Search for the cell housing the specified text and yield its (x, y) center coordinate. 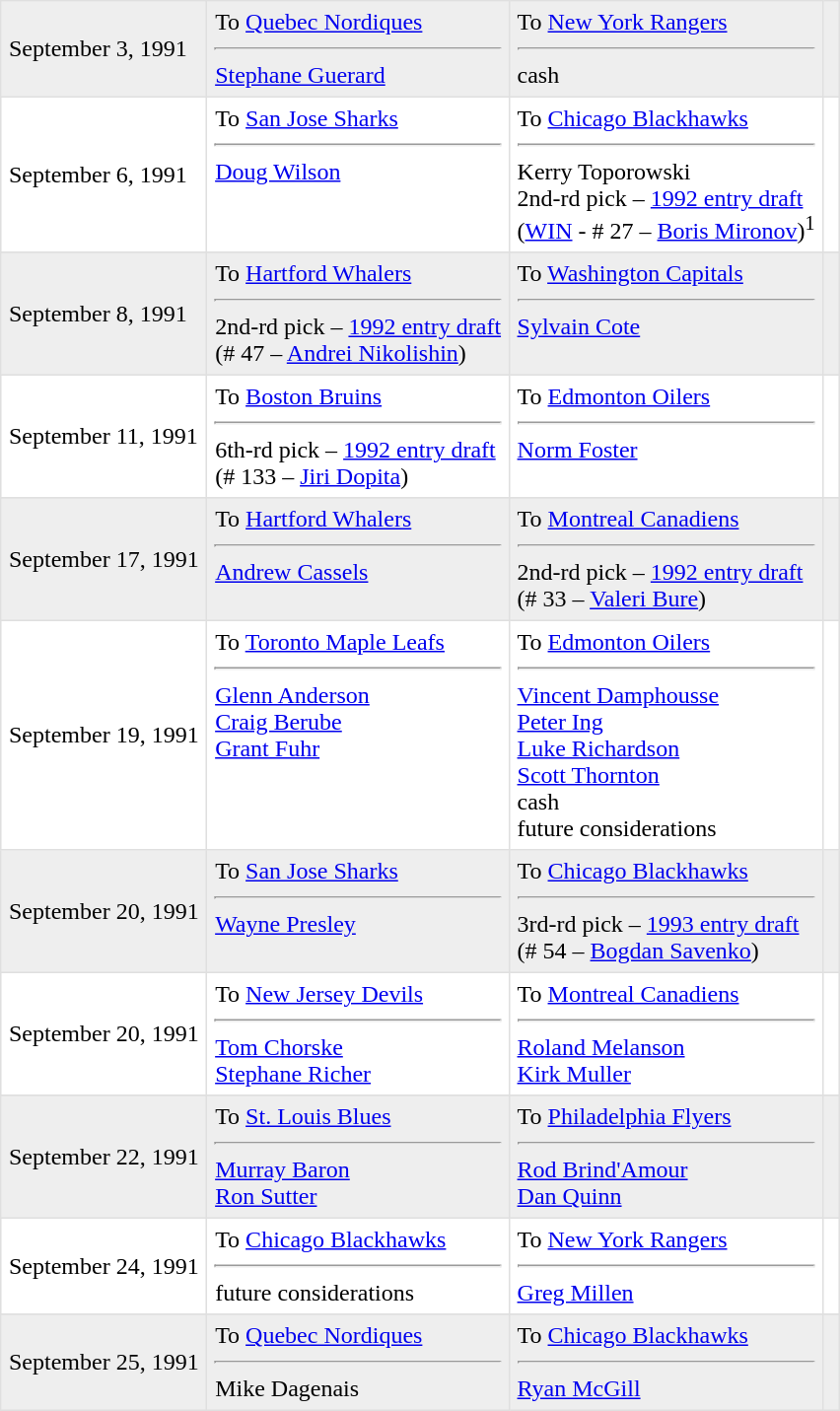
To New York RangersGreg Millen (665, 1267)
To Edmonton OilersVincent DamphoussePeter IngLuke RichardsonScott Thorntoncashfuture considerations (665, 736)
To New Jersey DevilsTom ChorskeStephane Richer (358, 1034)
To St. Louis BluesMurray BaronRon Sutter (358, 1157)
To Chicago BlackhawksRyan McGill (665, 1363)
September 11, 1991 (105, 437)
September 24, 1991 (105, 1267)
September 22, 1991 (105, 1157)
To Quebec NordiquesStephane Guerard (358, 49)
To Boston Bruins6th-rd pick – 1992 entry draft(# 133 – Jiri Dopita) (358, 437)
To San Jose SharksDoug Wilson (358, 175)
To Chicago Blackhawksfuture considerations (358, 1267)
To Hartford Whalers2nd-rd pick – 1992 entry draft(# 47 – Andrei Nikolishin) (358, 314)
September 8, 1991 (105, 314)
To New York Rangerscash (665, 49)
September 25, 1991 (105, 1363)
To Washington CapitalsSylvain Cote (665, 314)
September 19, 1991 (105, 736)
September 3, 1991 (105, 49)
September 6, 1991 (105, 175)
To Montreal Canadiens2nd-rd pick – 1992 entry draft(# 33 – Valeri Bure) (665, 559)
To Chicago BlackhawksKerry Toporowski2nd-rd pick – 1992 entry draft(WIN - # 27 – Boris Mironov)1 (665, 175)
To Montreal CanadiensRoland MelansonKirk Muller (665, 1034)
To Quebec NordiquesMike Dagenais (358, 1363)
To Philadelphia FlyersRod Brind'AmourDan Quinn (665, 1157)
To Chicago Blackhawks3rd-rd pick – 1993 entry draft(# 54 – Bogdan Savenko) (665, 911)
To Edmonton OilersNorm Foster (665, 437)
To San Jose SharksWayne Presley (358, 911)
To Hartford WhalersAndrew Cassels (358, 559)
To Toronto Maple LeafsGlenn AndersonCraig BerubeGrant Fuhr (358, 736)
September 17, 1991 (105, 559)
